Return the [X, Y] coordinate for the center point of the cell that contains the specified text.  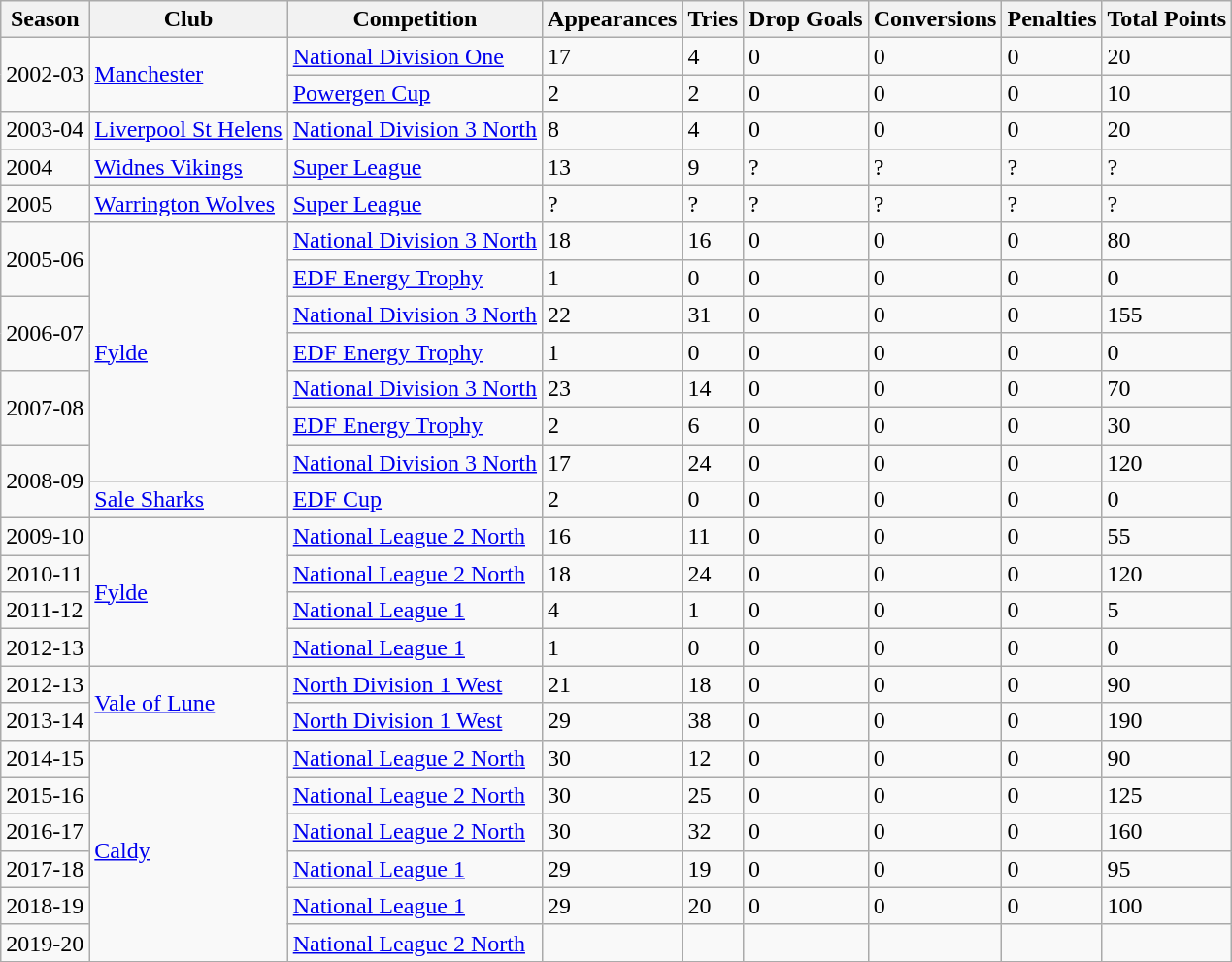
5 [1167, 611]
25 [713, 795]
Conversions [935, 19]
2013-14 [45, 721]
2017-18 [45, 869]
19 [713, 869]
14 [713, 388]
23 [613, 388]
22 [613, 315]
70 [1167, 388]
11 [713, 537]
Season [45, 19]
Total Points [1167, 19]
2006-07 [45, 333]
2003-04 [45, 130]
190 [1167, 721]
Penalties [1052, 19]
155 [1167, 315]
2011-12 [45, 611]
Powergen Cup [415, 93]
Club [188, 19]
10 [1167, 93]
Sale Sharks [188, 500]
National Division One [415, 56]
2014-15 [45, 758]
2005-06 [45, 259]
Drop Goals [806, 19]
100 [1167, 906]
95 [1167, 869]
Appearances [613, 19]
2010-11 [45, 574]
Tries [713, 19]
Liverpool St Helens [188, 130]
Warrington Wolves [188, 204]
EDF Cup [415, 500]
Widnes Vikings [188, 167]
12 [713, 758]
31 [713, 315]
6 [713, 425]
21 [613, 684]
13 [613, 167]
2007-08 [45, 407]
160 [1167, 832]
Competition [415, 19]
2018-19 [45, 906]
2002-03 [45, 75]
2019-20 [45, 943]
Vale of Lune [188, 703]
55 [1167, 537]
8 [613, 130]
9 [713, 167]
2005 [45, 204]
2015-16 [45, 795]
125 [1167, 795]
80 [1167, 241]
38 [713, 721]
2009-10 [45, 537]
2008-09 [45, 481]
Manchester [188, 75]
2016-17 [45, 832]
2004 [45, 167]
32 [713, 832]
Caldy [188, 850]
